Scan for the cell matching the given text and deliver its (x, y) coordinate at center. 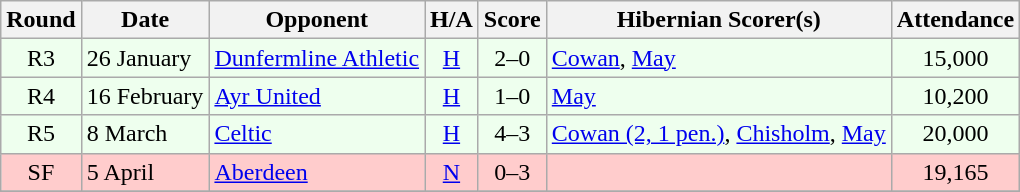
26 January (145, 58)
Attendance (955, 20)
Dunfermline Athletic (317, 58)
2–0 (512, 58)
R5 (41, 134)
R4 (41, 96)
Date (145, 20)
15,000 (955, 58)
N (452, 172)
5 April (145, 172)
0–3 (512, 172)
SF (41, 172)
Ayr United (317, 96)
H/A (452, 20)
10,200 (955, 96)
19,165 (955, 172)
4–3 (512, 134)
Round (41, 20)
May (718, 96)
Hibernian Scorer(s) (718, 20)
1–0 (512, 96)
16 February (145, 96)
Score (512, 20)
Aberdeen (317, 172)
Celtic (317, 134)
Cowan (2, 1 pen.), Chisholm, May (718, 134)
Cowan, May (718, 58)
R3 (41, 58)
8 March (145, 134)
Opponent (317, 20)
20,000 (955, 134)
